Output the (x, y) coordinate of the center of the cell containing the given text.  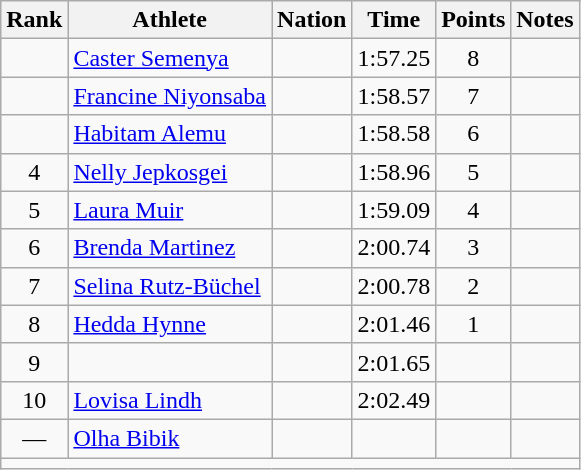
2:00.74 (394, 248)
Rank (34, 20)
3 (474, 248)
1:59.09 (394, 210)
Habitam Alemu (170, 134)
2:02.49 (394, 400)
Nelly Jepkosgei (170, 172)
1:58.58 (394, 134)
Brenda Martinez (170, 248)
2:00.78 (394, 286)
1:57.25 (394, 58)
Notes (545, 20)
— (34, 438)
Olha Bibik (170, 438)
Athlete (170, 20)
Hedda Hynne (170, 324)
Francine Niyonsaba (170, 96)
9 (34, 362)
2 (474, 286)
Caster Semenya (170, 58)
1:58.57 (394, 96)
Nation (312, 20)
Points (474, 20)
2:01.46 (394, 324)
1:58.96 (394, 172)
Lovisa Lindh (170, 400)
Selina Rutz-Büchel (170, 286)
Laura Muir (170, 210)
10 (34, 400)
Time (394, 20)
2:01.65 (394, 362)
1 (474, 324)
